Search for the cell housing the specified text and yield its (x, y) center coordinate. 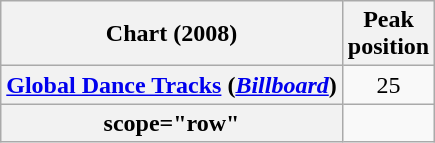
Peakposition (388, 34)
scope="row" (172, 123)
Global Dance Tracks (Billboard) (172, 85)
Chart (2008) (172, 34)
25 (388, 85)
